Pinpoint the cell where the given text exists, returning its [X, Y] midpoint coordinate. 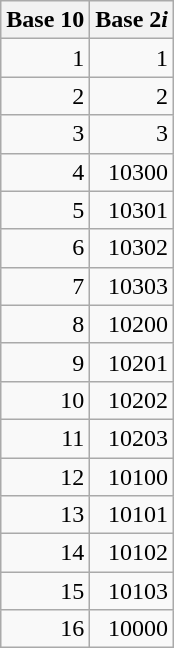
14 [46, 553]
6 [46, 248]
Base 10 [46, 20]
10302 [132, 248]
10300 [132, 172]
Base 2i [132, 20]
11 [46, 438]
7 [46, 286]
10303 [132, 286]
10000 [132, 629]
10103 [132, 591]
10 [46, 400]
10102 [132, 553]
10201 [132, 362]
4 [46, 172]
12 [46, 477]
5 [46, 210]
16 [46, 629]
10203 [132, 438]
10200 [132, 324]
9 [46, 362]
13 [46, 515]
10100 [132, 477]
10202 [132, 400]
10301 [132, 210]
10101 [132, 515]
15 [46, 591]
8 [46, 324]
